Find where the given text appears and provide that cell's center as (x, y) coordinate. 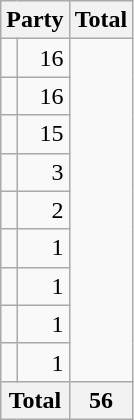
56 (101, 400)
15 (43, 134)
Party (35, 20)
3 (43, 172)
2 (43, 210)
